From the cell containing the given text, extract its center point as [x, y] coordinate. 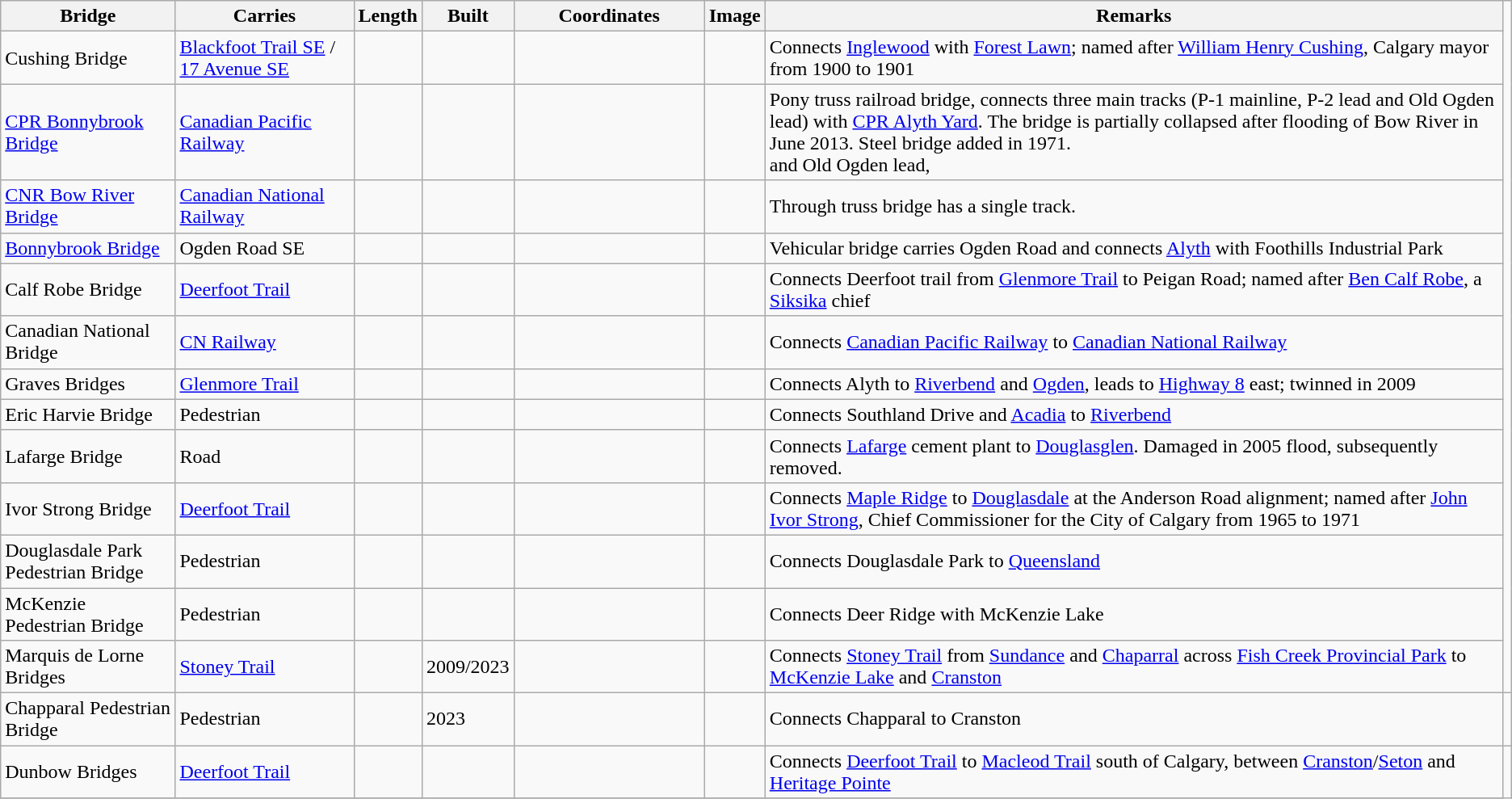
Bonnybrook Bridge [88, 248]
Connects Stoney Trail from Sundance and Chaparral across Fish Creek Provincial Park to McKenzie Lake and Cranston [1134, 667]
Dunbow Bridges [88, 772]
Ivor Strong Bridge [88, 509]
Connects Deerfoot Trail to Macleod Trail south of Calgary, between Cranston/Seton and Heritage Pointe [1134, 772]
Connects Deerfoot trail from Glenmore Trail to Peigan Road; named after Ben Calf Robe, a Siksika chief [1134, 289]
Canadian National Bridge [88, 343]
CNR Bow River Bridge [88, 207]
Through truss bridge has a single track. [1134, 207]
Connects Southland Drive and Acadia to Riverbend [1134, 414]
Connects Canadian Pacific Railway to Canadian National Railway [1134, 343]
Eric Harvie Bridge [88, 414]
Length [388, 16]
Connects Douglasdale Park to Queensland [1134, 561]
Graves Bridges [88, 384]
Calf Robe Bridge [88, 289]
2009/2023 [468, 667]
Canadian Pacific Railway [265, 132]
Connects Inglewood with Forest Lawn; named after William Henry Cushing, Calgary mayor from 1900 to 1901 [1134, 58]
Canadian National Railway [265, 207]
Connects Alyth to Riverbend and Ogden, leads to Highway 8 east; twinned in 2009 [1134, 384]
Connects Deer Ridge with McKenzie Lake [1134, 614]
Glenmore Trail [265, 384]
2023 [468, 719]
Cushing Bridge [88, 58]
Chapparal Pedestrian Bridge [88, 719]
Stoney Trail [265, 667]
Bridge [88, 16]
Connects Lafarge cement plant to Douglasglen. Damaged in 2005 flood, subsequently removed. [1134, 456]
CN Railway [265, 343]
Carries [265, 16]
Road [265, 456]
CPR Bonnybrook Bridge [88, 132]
Image [735, 16]
Ogden Road SE [265, 248]
Blackfoot Trail SE / 17 Avenue SE [265, 58]
Lafarge Bridge [88, 456]
Douglasdale Park Pedestrian Bridge [88, 561]
McKenzie Pedestrian Bridge [88, 614]
Marquis de Lorne Bridges [88, 667]
Coordinates [609, 16]
Connects Chapparal to Cranston [1134, 719]
Remarks [1134, 16]
Vehicular bridge carries Ogden Road and connects Alyth with Foothills Industrial Park [1134, 248]
Built [468, 16]
